Find where the given text appears and provide that cell's center as [X, Y] coordinate. 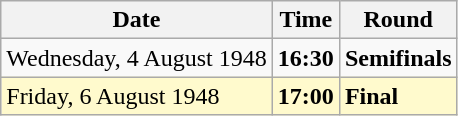
Round [398, 20]
Final [398, 96]
Wednesday, 4 August 1948 [137, 58]
Time [306, 20]
Date [137, 20]
17:00 [306, 96]
16:30 [306, 58]
Semifinals [398, 58]
Friday, 6 August 1948 [137, 96]
